Find where the given text appears and provide that cell's center as (X, Y) coordinate. 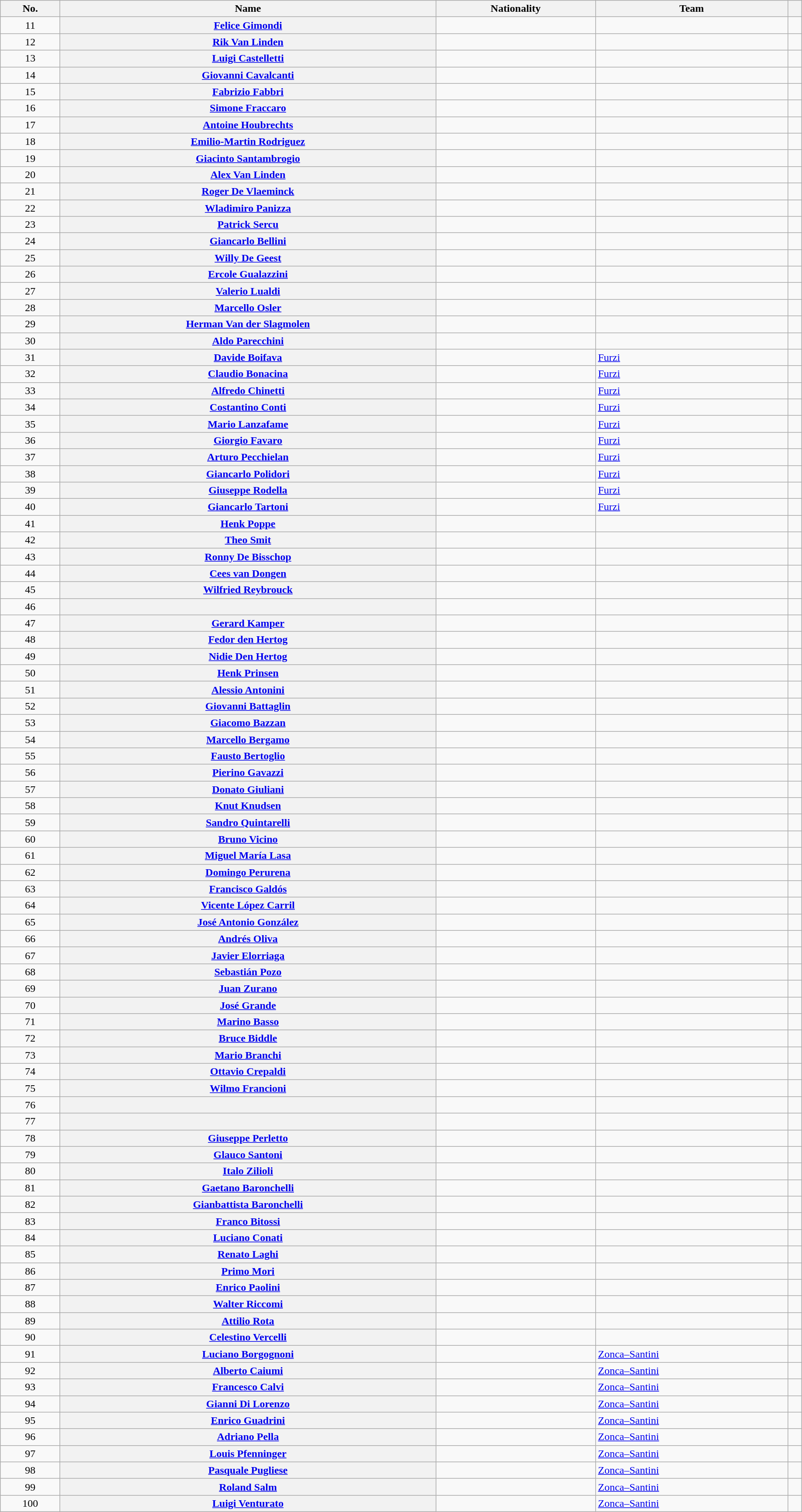
50 (31, 673)
34 (31, 407)
93 (31, 1387)
Giacinto Santambrogio (248, 158)
52 (31, 706)
29 (31, 324)
38 (31, 473)
Marcello Bergamo (248, 740)
Domingo Perurena (248, 872)
58 (31, 806)
26 (31, 274)
Giovanni Battaglin (248, 706)
Giacomo Bazzan (248, 723)
Giancarlo Bellini (248, 241)
No. (31, 9)
Wladimiro Panizza (248, 208)
Pasquale Pugliese (248, 1470)
Giorgio Favaro (248, 440)
99 (31, 1487)
Fausto Bertoglio (248, 756)
Andrés Oliva (248, 939)
63 (31, 889)
Louis Pfenninger (248, 1454)
Antoine Houbrechts (248, 125)
Luciano Borgognoni (248, 1354)
87 (31, 1288)
Francesco Calvi (248, 1387)
Willy De Geest (248, 258)
68 (31, 972)
12 (31, 42)
72 (31, 1039)
13 (31, 58)
39 (31, 490)
70 (31, 1005)
32 (31, 374)
Luciano Conati (248, 1238)
Alex Van Linden (248, 175)
Ercole Gualazzini (248, 274)
49 (31, 656)
17 (31, 125)
Sandro Quintarelli (248, 823)
16 (31, 108)
14 (31, 75)
Claudio Bonacina (248, 374)
15 (31, 92)
67 (31, 955)
54 (31, 740)
22 (31, 208)
Herman Van der Slagmolen (248, 324)
Giancarlo Tartoni (248, 507)
98 (31, 1470)
Primo Mori (248, 1271)
Italo Zilioli (248, 1171)
82 (31, 1204)
74 (31, 1072)
Enrico Guadrini (248, 1420)
85 (31, 1254)
Emilio-Martin Rodriguez (248, 141)
60 (31, 839)
100 (31, 1503)
Bruno Vicino (248, 839)
Mario Branchi (248, 1055)
Roger De Vlaeminck (248, 191)
Mario Lanzafame (248, 424)
Theo Smit (248, 540)
42 (31, 540)
30 (31, 341)
75 (31, 1088)
56 (31, 773)
95 (31, 1420)
Javier Elorriaga (248, 955)
Nidie Den Hertog (248, 656)
45 (31, 590)
Cees van Dongen (248, 573)
77 (31, 1121)
Gaetano Baronchelli (248, 1188)
71 (31, 1022)
86 (31, 1271)
81 (31, 1188)
Miguel María Lasa (248, 856)
91 (31, 1354)
Gianbattista Baronchelli (248, 1204)
Francisco Galdós (248, 889)
José Antonio González (248, 922)
Knut Knudsen (248, 806)
36 (31, 440)
51 (31, 689)
46 (31, 607)
Henk Prinsen (248, 673)
Donato Giuliani (248, 789)
Giuseppe Rodella (248, 490)
19 (31, 158)
96 (31, 1437)
Rik Van Linden (248, 42)
Davide Boifava (248, 357)
Giancarlo Polidori (248, 473)
23 (31, 225)
Nationality (515, 9)
73 (31, 1055)
Attilio Rota (248, 1321)
28 (31, 308)
80 (31, 1171)
31 (31, 357)
Henk Poppe (248, 524)
Giovanni Cavalcanti (248, 75)
61 (31, 856)
41 (31, 524)
44 (31, 573)
Aldo Parecchini (248, 341)
Marcello Osler (248, 308)
Glauco Santoni (248, 1155)
Alessio Antonini (248, 689)
64 (31, 905)
40 (31, 507)
76 (31, 1105)
Marino Basso (248, 1022)
Pierino Gavazzi (248, 773)
Patrick Sercu (248, 225)
92 (31, 1371)
78 (31, 1138)
Bruce Biddle (248, 1039)
69 (31, 988)
79 (31, 1155)
43 (31, 557)
47 (31, 623)
62 (31, 872)
18 (31, 141)
27 (31, 291)
37 (31, 457)
Luigi Venturato (248, 1503)
Team (692, 9)
Ottavio Crepaldi (248, 1072)
Alberto Caiumi (248, 1371)
Juan Zurano (248, 988)
57 (31, 789)
20 (31, 175)
25 (31, 258)
48 (31, 640)
Ronny De Bisschop (248, 557)
83 (31, 1221)
Wilmo Francioni (248, 1088)
Wilfried Reybrouck (248, 590)
Gianni Di Lorenzo (248, 1404)
Adriano Pella (248, 1437)
Gerard Kamper (248, 623)
Giuseppe Perletto (248, 1138)
55 (31, 756)
84 (31, 1238)
Enrico Paolini (248, 1288)
Franco Bitossi (248, 1221)
Fabrizio Fabbri (248, 92)
Renato Laghi (248, 1254)
97 (31, 1454)
Celestino Vercelli (248, 1337)
21 (31, 191)
Sebastián Pozo (248, 972)
Alfredo Chinetti (248, 391)
Name (248, 9)
33 (31, 391)
José Grande (248, 1005)
59 (31, 823)
Luigi Castelletti (248, 58)
Vicente López Carril (248, 905)
90 (31, 1337)
89 (31, 1321)
11 (31, 25)
Fedor den Hertog (248, 640)
53 (31, 723)
65 (31, 922)
Simone Fraccaro (248, 108)
Felice Gimondi (248, 25)
94 (31, 1404)
Walter Riccomi (248, 1304)
35 (31, 424)
Arturo Pecchielan (248, 457)
24 (31, 241)
Costantino Conti (248, 407)
66 (31, 939)
88 (31, 1304)
Roland Salm (248, 1487)
Valerio Lualdi (248, 291)
